Return (X, Y) of the center of cell containing provided text 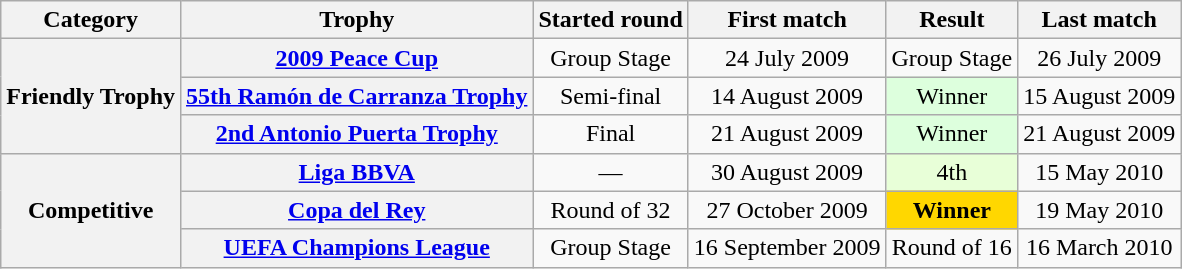
16 March 2010 (1100, 248)
UEFA Champions League (357, 248)
26 July 2009 (1100, 58)
15 August 2009 (1100, 96)
Started round (610, 20)
Last match (1100, 20)
Copa del Rey (357, 210)
24 July 2009 (787, 58)
Trophy (357, 20)
Round of 16 (952, 248)
19 May 2010 (1100, 210)
Competitive (91, 210)
Final (610, 134)
55th Ramón de Carranza Trophy (357, 96)
Semi-final (610, 96)
15 May 2010 (1100, 172)
Liga BBVA (357, 172)
14 August 2009 (787, 96)
4th (952, 172)
2nd Antonio Puerta Trophy (357, 134)
30 August 2009 (787, 172)
Result (952, 20)
27 October 2009 (787, 210)
Round of 32 (610, 210)
— (610, 172)
16 September 2009 (787, 248)
First match (787, 20)
2009 Peace Cup (357, 58)
Friendly Trophy (91, 96)
Category (91, 20)
